Search for the cell housing the specified text and yield its [X, Y] center coordinate. 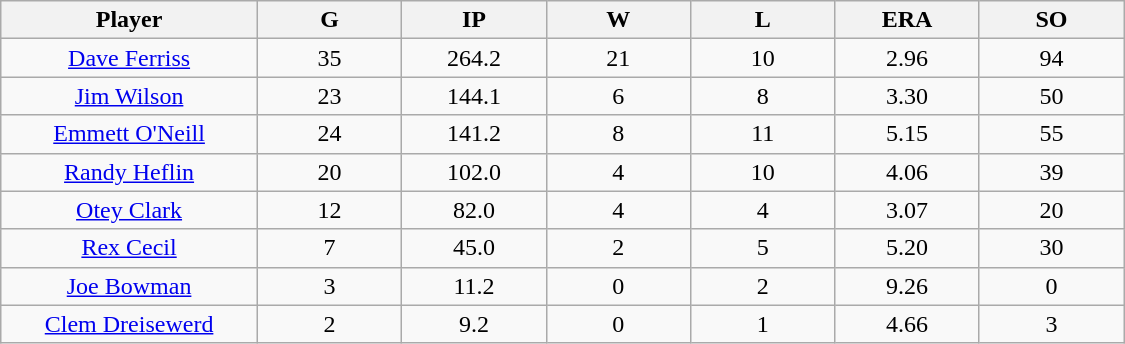
5.15 [907, 134]
11 [763, 134]
L [763, 20]
Rex Cecil [130, 248]
SO [1051, 20]
Clem Dreisewerd [130, 324]
Emmett O'Neill [130, 134]
21 [618, 58]
30 [1051, 248]
24 [329, 134]
45.0 [474, 248]
102.0 [474, 172]
IP [474, 20]
50 [1051, 96]
Randy Heflin [130, 172]
Joe Bowman [130, 286]
ERA [907, 20]
Jim Wilson [130, 96]
264.2 [474, 58]
5 [763, 248]
3.07 [907, 210]
12 [329, 210]
5.20 [907, 248]
35 [329, 58]
144.1 [474, 96]
9.26 [907, 286]
23 [329, 96]
4.06 [907, 172]
4.66 [907, 324]
39 [1051, 172]
82.0 [474, 210]
3.30 [907, 96]
G [329, 20]
9.2 [474, 324]
1 [763, 324]
Player [130, 20]
W [618, 20]
7 [329, 248]
2.96 [907, 58]
Dave Ferriss [130, 58]
55 [1051, 134]
6 [618, 96]
11.2 [474, 286]
141.2 [474, 134]
Otey Clark [130, 210]
94 [1051, 58]
